Search for the cell housing the specified text and yield its [x, y] center coordinate. 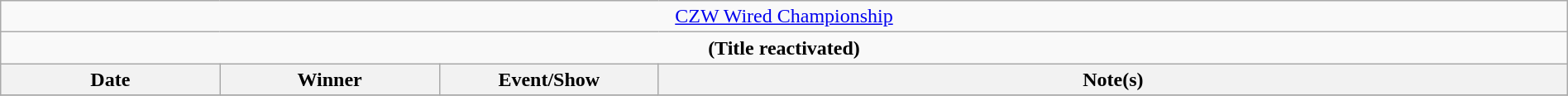
Date [111, 79]
Event/Show [549, 79]
CZW Wired Championship [784, 17]
Note(s) [1113, 79]
Winner [329, 79]
(Title reactivated) [784, 48]
